Extract the [x, y] coordinate from the center of the cell holding the provided text.  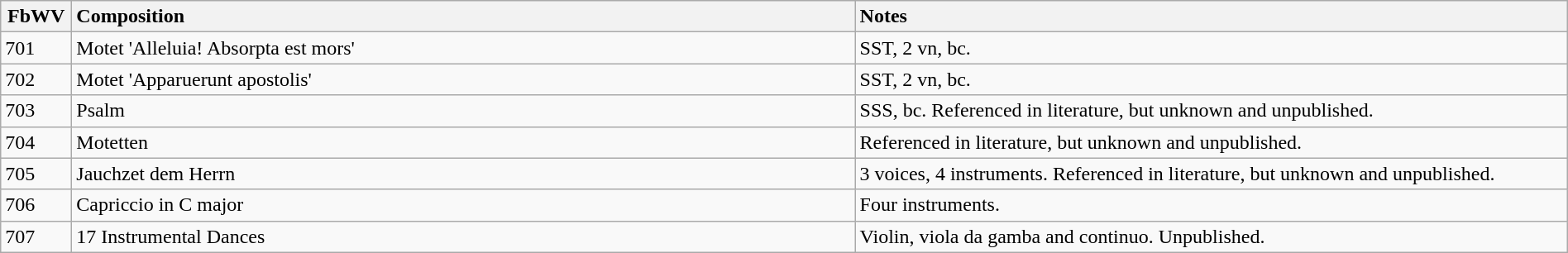
Jauchzet dem Herrn [463, 174]
707 [36, 236]
Motet 'Apparuerunt apostolis' [463, 79]
SSS, bc. Referenced in literature, but unknown and unpublished. [1211, 111]
702 [36, 79]
Motet 'Alleluia! Absorpta est mors' [463, 48]
701 [36, 48]
706 [36, 205]
Motetten [463, 142]
3 voices, 4 instruments. Referenced in literature, but unknown and unpublished. [1211, 174]
Notes [1211, 17]
FbWV [36, 17]
703 [36, 111]
705 [36, 174]
Composition [463, 17]
17 Instrumental Dances [463, 236]
Capriccio in C major [463, 205]
Violin, viola da gamba and continuo. Unpublished. [1211, 236]
704 [36, 142]
Referenced in literature, but unknown and unpublished. [1211, 142]
Four instruments. [1211, 205]
Psalm [463, 111]
